Provide the (x, y) coordinate of the cell's center where the given text is located.  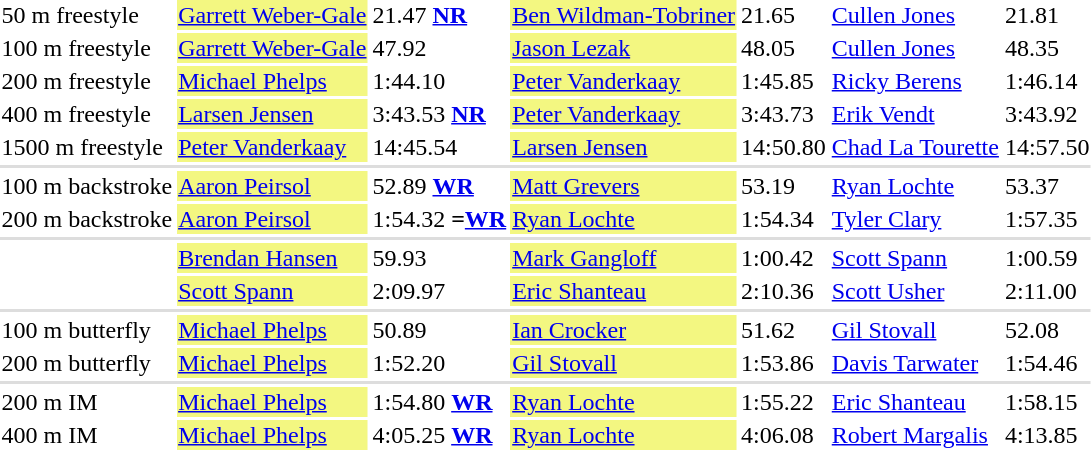
53.37 (1047, 186)
1:54.32 =WR (440, 219)
1:55.22 (784, 402)
52.89 WR (440, 186)
1:45.85 (784, 81)
50 m freestyle (87, 15)
1500 m freestyle (87, 147)
48.05 (784, 48)
53.19 (784, 186)
50.89 (440, 330)
1:52.20 (440, 363)
47.92 (440, 48)
4:13.85 (1047, 435)
Ian Crocker (624, 330)
400 m IM (87, 435)
Robert Margalis (915, 435)
Tyler Clary (915, 219)
1:54.34 (784, 219)
Ben Wildman-Tobriner (624, 15)
4:05.25 WR (440, 435)
1:44.10 (440, 81)
100 m freestyle (87, 48)
200 m butterfly (87, 363)
48.35 (1047, 48)
21.65 (784, 15)
200 m backstroke (87, 219)
21.81 (1047, 15)
59.93 (440, 258)
3:43.92 (1047, 114)
Scott Usher (915, 291)
1:53.86 (784, 363)
200 m freestyle (87, 81)
100 m butterfly (87, 330)
1:46.14 (1047, 81)
2:09.97 (440, 291)
4:06.08 (784, 435)
3:43.73 (784, 114)
Matt Grevers (624, 186)
3:43.53 NR (440, 114)
Jason Lezak (624, 48)
1:58.15 (1047, 402)
1:54.46 (1047, 363)
Davis Tarwater (915, 363)
Chad La Tourette (915, 147)
200 m IM (87, 402)
Brendan Hansen (272, 258)
100 m backstroke (87, 186)
Ricky Berens (915, 81)
2:10.36 (784, 291)
1:54.80 WR (440, 402)
Mark Gangloff (624, 258)
14:57.50 (1047, 147)
1:57.35 (1047, 219)
14:50.80 (784, 147)
52.08 (1047, 330)
21.47 NR (440, 15)
1:00.42 (784, 258)
2:11.00 (1047, 291)
1:00.59 (1047, 258)
51.62 (784, 330)
14:45.54 (440, 147)
400 m freestyle (87, 114)
Erik Vendt (915, 114)
